Identify which cell holds the provided text, then report its [X, Y] central coordinate. 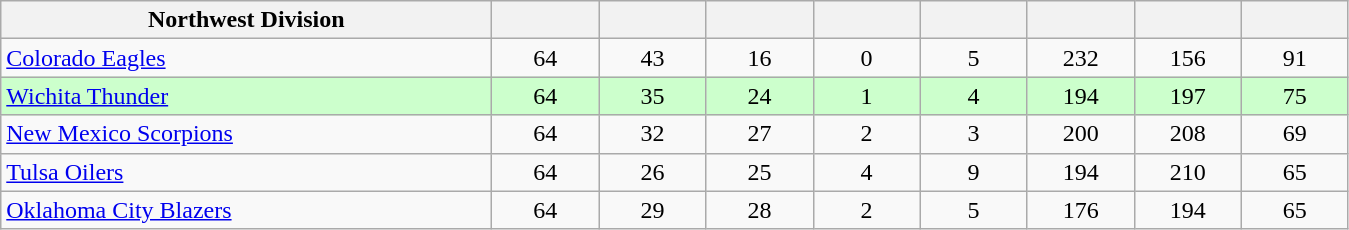
New Mexico Scorpions [246, 134]
176 [1080, 210]
27 [760, 134]
1 [866, 96]
Northwest Division [246, 20]
9 [974, 172]
156 [1188, 58]
Oklahoma City Blazers [246, 210]
Tulsa Oilers [246, 172]
35 [652, 96]
29 [652, 210]
208 [1188, 134]
69 [1294, 134]
Colorado Eagles [246, 58]
91 [1294, 58]
24 [760, 96]
75 [1294, 96]
3 [974, 134]
232 [1080, 58]
200 [1080, 134]
Wichita Thunder [246, 96]
26 [652, 172]
32 [652, 134]
210 [1188, 172]
28 [760, 210]
43 [652, 58]
0 [866, 58]
16 [760, 58]
25 [760, 172]
197 [1188, 96]
